Return the [X, Y] coordinate for the center point of the cell that contains the specified text.  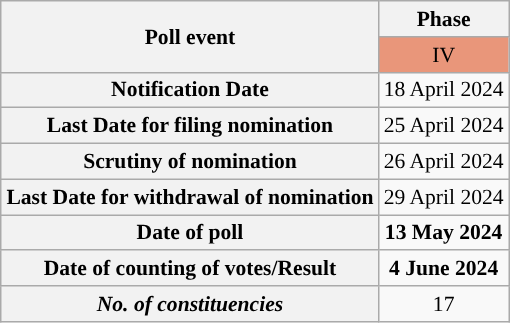
Notification Date [190, 90]
No. of constituencies [190, 304]
IV [444, 54]
26 April 2024 [444, 161]
17 [444, 304]
Poll event [190, 36]
Last Date for withdrawal of nomination [190, 197]
4 June 2024 [444, 268]
Date of counting of votes/Result [190, 268]
29 April 2024 [444, 197]
13 May 2024 [444, 232]
25 April 2024 [444, 126]
Phase [444, 19]
Date of poll [190, 232]
Last Date for filing nomination [190, 126]
Scrutiny of nomination [190, 161]
18 April 2024 [444, 90]
